Return (x, y) of the center of cell containing provided text 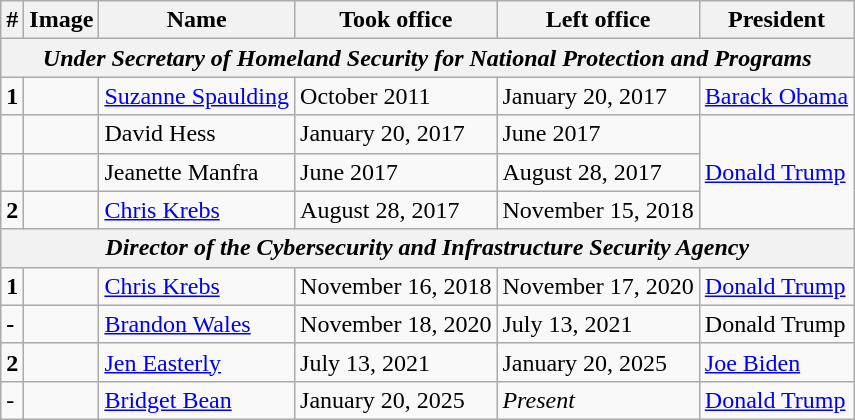
Director of the Cybersecurity and Infrastructure Security Agency (428, 248)
Joe Biden (776, 362)
November 15, 2018 (598, 210)
November 18, 2020 (396, 324)
Image (62, 20)
November 17, 2020 (598, 286)
Name (197, 20)
October 2011 (396, 96)
Present (598, 400)
Jeanette Manfra (197, 172)
Jen Easterly (197, 362)
Left office (598, 20)
Took office (396, 20)
Brandon Wales (197, 324)
David Hess (197, 134)
November 16, 2018 (396, 286)
Barack Obama (776, 96)
President (776, 20)
Suzanne Spaulding (197, 96)
Bridget Bean (197, 400)
Under Secretary of Homeland Security for National Protection and Programs (428, 58)
# (12, 20)
